Provide the [x, y] coordinate of the cell's center where the given text is located.  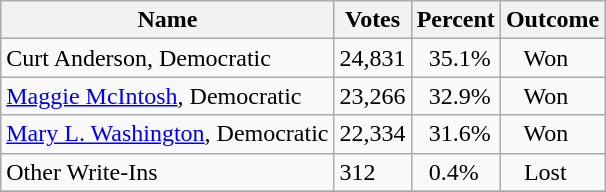
22,334 [372, 134]
32.9% [456, 96]
Other Write-Ins [168, 172]
Lost [552, 172]
31.6% [456, 134]
Maggie McIntosh, Democratic [168, 96]
35.1% [456, 58]
24,831 [372, 58]
Votes [372, 20]
Curt Anderson, Democratic [168, 58]
Outcome [552, 20]
312 [372, 172]
Mary L. Washington, Democratic [168, 134]
Percent [456, 20]
23,266 [372, 96]
Name [168, 20]
0.4% [456, 172]
